For the text-containing cell, return its midpoint in [x, y] coordinate format. 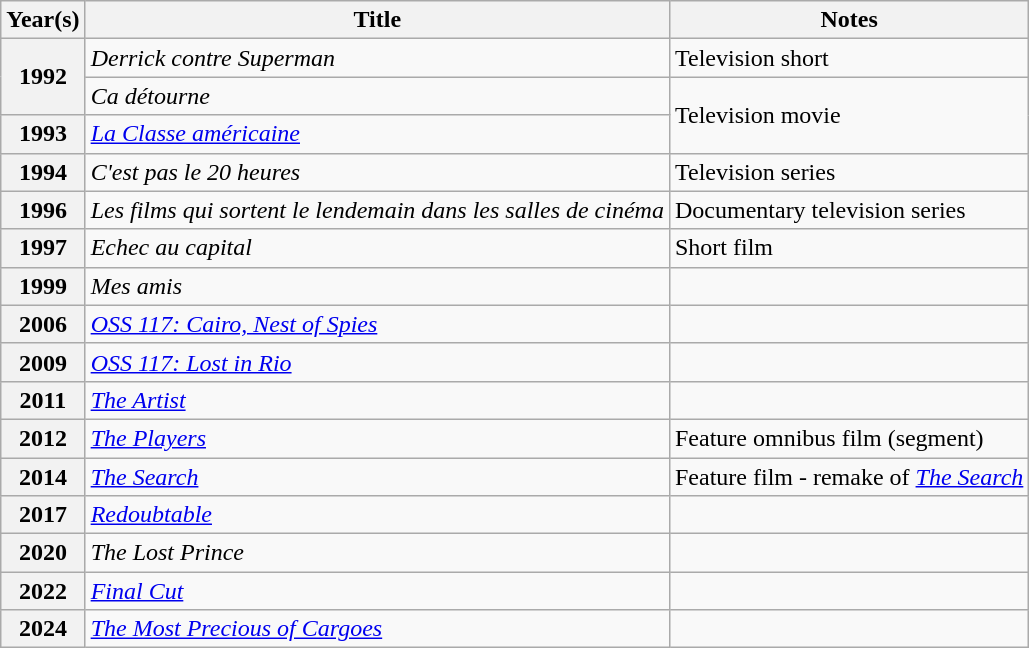
La Classe américaine [377, 134]
OSS 117: Lost in Rio [377, 362]
Television movie [848, 115]
2020 [43, 553]
Final Cut [377, 591]
Ca détourne [377, 96]
The Lost Prince [377, 553]
Documentary television series [848, 210]
Feature film - remake of The Search [848, 477]
2006 [43, 324]
2024 [43, 629]
1999 [43, 286]
2009 [43, 362]
1993 [43, 134]
Year(s) [43, 20]
2011 [43, 400]
1994 [43, 172]
2017 [43, 515]
Redoubtable [377, 515]
2014 [43, 477]
Notes [848, 20]
Television series [848, 172]
Mes amis [377, 286]
1992 [43, 77]
2012 [43, 438]
Derrick contre Superman [377, 58]
1996 [43, 210]
The Players [377, 438]
Title [377, 20]
C'est pas le 20 heures [377, 172]
Television short [848, 58]
1997 [43, 248]
Echec au capital [377, 248]
The Most Precious of Cargoes [377, 629]
The Search [377, 477]
Les films qui sortent le lendemain dans les salles de cinéma [377, 210]
OSS 117: Cairo, Nest of Spies [377, 324]
Feature omnibus film (segment) [848, 438]
The Artist [377, 400]
2022 [43, 591]
Short film [848, 248]
